Find where the given text appears and provide that cell's center as (X, Y) coordinate. 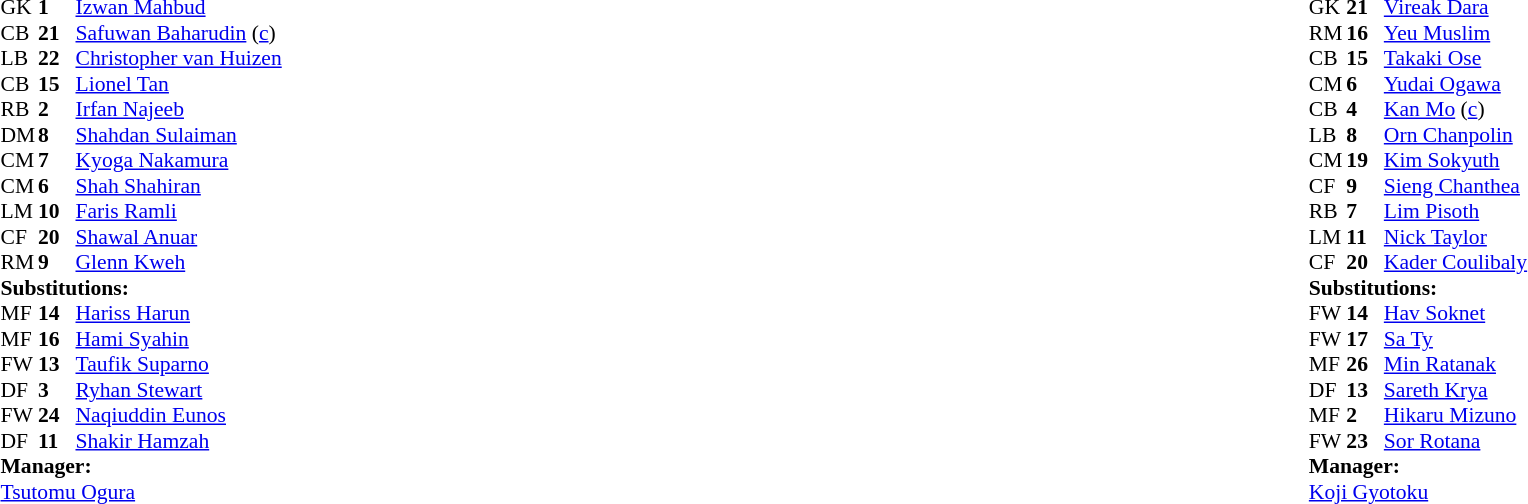
Safuwan Baharudin (c) (179, 33)
17 (1365, 339)
21 (57, 33)
Sor Rotana (1456, 441)
Shah Shahiran (179, 186)
Min Ratanak (1456, 365)
Kan Mo (c) (1456, 109)
Kyoga Nakamura (179, 161)
Glenn Kweh (179, 263)
Takaki Ose (1456, 59)
Sareth Krya (1456, 390)
19 (1365, 161)
Lim Pisoth (1456, 211)
Naqiuddin Eunos (179, 415)
23 (1365, 441)
DM (19, 135)
4 (1365, 109)
22 (57, 59)
24 (57, 415)
Kim Sokyuth (1456, 161)
Yudai Ogawa (1456, 84)
Hikaru Mizuno (1456, 415)
Sa Ty (1456, 339)
26 (1365, 365)
Faris Ramli (179, 211)
Kader Coulibaly (1456, 263)
Orn Chanpolin (1456, 135)
Sieng Chanthea (1456, 186)
Hariss Harun (179, 313)
Lionel Tan (179, 84)
Taufik Suparno (179, 365)
10 (57, 211)
Shakir Hamzah (179, 441)
3 (57, 390)
Shahdan Sulaiman (179, 135)
Ryhan Stewart (179, 390)
Nick Taylor (1456, 237)
Hav Soknet (1456, 313)
Hami Syahin (179, 339)
Yeu Muslim (1456, 33)
Shawal Anuar (179, 237)
Christopher van Huizen (179, 59)
Irfan Najeeb (179, 109)
